For the text-containing cell, return its midpoint in [X, Y] coordinate format. 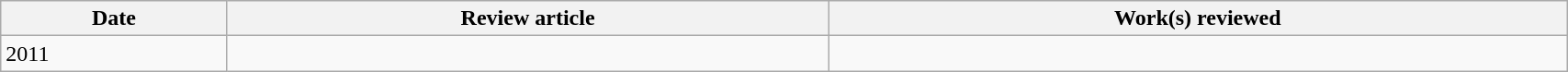
Review article [527, 18]
Work(s) reviewed [1198, 18]
2011 [114, 54]
Date [114, 18]
